Search for the cell housing the specified text and yield its [x, y] center coordinate. 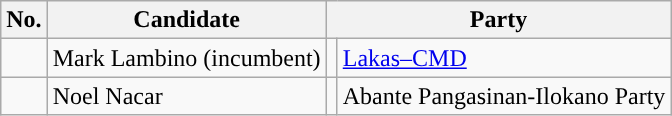
Noel Nacar [186, 96]
No. [24, 20]
Party [498, 20]
Abante Pangasinan-Ilokano Party [504, 96]
Lakas–CMD [504, 58]
Mark Lambino (incumbent) [186, 58]
Candidate [186, 20]
